Identify which cell holds the provided text, then report its [x, y] central coordinate. 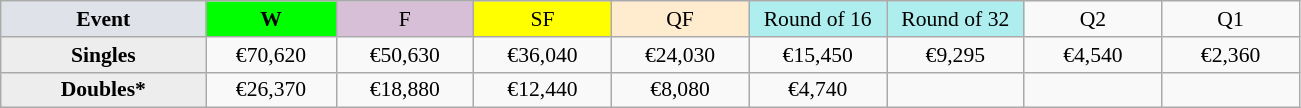
€9,295 [955, 55]
€15,450 [818, 55]
€26,370 [271, 90]
Q1 [1231, 19]
€8,080 [680, 90]
Doubles* [104, 90]
€24,030 [680, 55]
Q2 [1093, 19]
€4,540 [1093, 55]
Round of 32 [955, 19]
€36,040 [543, 55]
Event [104, 19]
€70,620 [271, 55]
€18,880 [405, 90]
€4,740 [818, 90]
€2,360 [1231, 55]
QF [680, 19]
€12,440 [543, 90]
SF [543, 19]
€50,630 [405, 55]
Round of 16 [818, 19]
F [405, 19]
W [271, 19]
Singles [104, 55]
